Find where the given text appears and provide that cell's center as [x, y] coordinate. 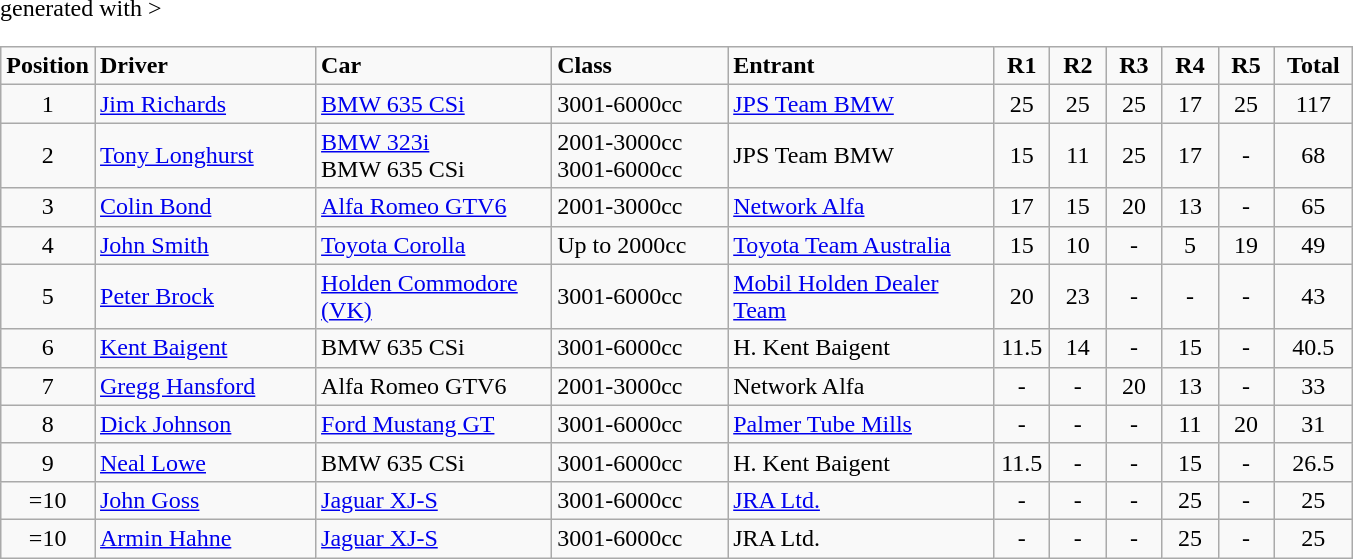
Toyota Team Australia [861, 245]
26.5 [1314, 462]
49 [1314, 245]
John Smith [204, 245]
Up to 2000cc [640, 245]
Car [434, 66]
Mobil Holden Dealer Team [861, 296]
Armin Hahne [204, 538]
Jim Richards [204, 104]
68 [1314, 156]
43 [1314, 296]
Kent Baigent [204, 348]
Tony Longhurst [204, 156]
2001-3000cc3001-6000cc [640, 156]
3 [48, 207]
Driver [204, 66]
117 [1314, 104]
Total [1314, 66]
Toyota Corolla [434, 245]
R5 [1246, 66]
Palmer Tube Mills [861, 424]
19 [1246, 245]
Gregg Hansford [204, 386]
1 [48, 104]
Position [48, 66]
23 [1078, 296]
R4 [1190, 66]
Ford Mustang GT [434, 424]
BMW 323iBMW 635 CSi [434, 156]
John Goss [204, 500]
Neal Lowe [204, 462]
Peter Brock [204, 296]
14 [1078, 348]
6 [48, 348]
Entrant [861, 66]
Holden Commodore (VK) [434, 296]
9 [48, 462]
R1 [1022, 66]
Class [640, 66]
10 [1078, 245]
Dick Johnson [204, 424]
R3 [1134, 66]
33 [1314, 386]
4 [48, 245]
31 [1314, 424]
2 [48, 156]
7 [48, 386]
40.5 [1314, 348]
Colin Bond [204, 207]
65 [1314, 207]
R2 [1078, 66]
8 [48, 424]
